Determine the (x, y) coordinate at the center of the cell enclosing the given text.  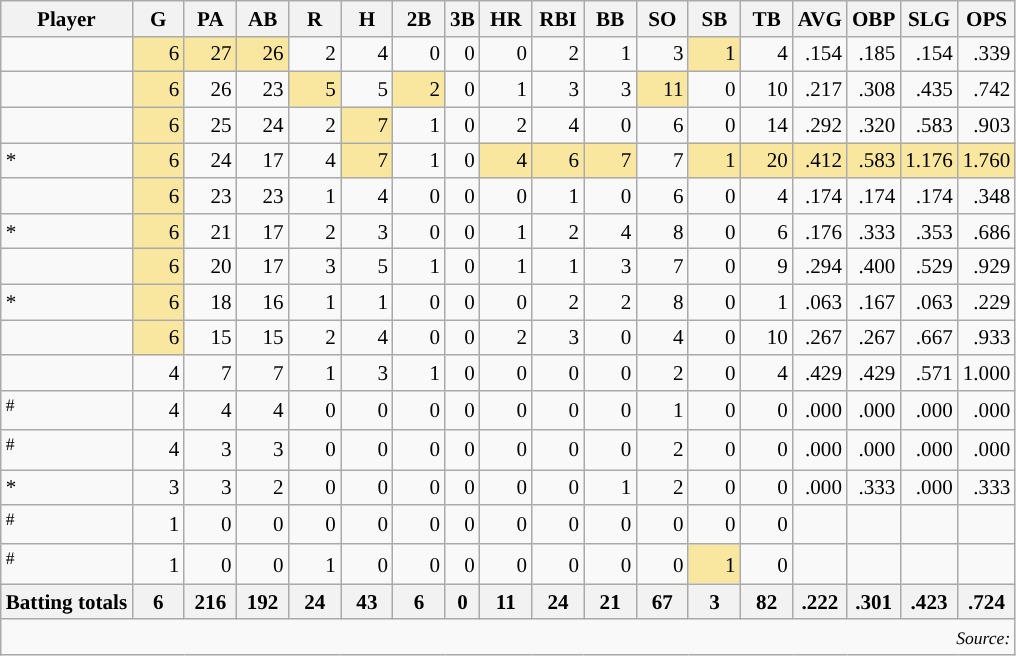
82 (767, 602)
.529 (928, 266)
.185 (874, 54)
SB (714, 18)
AB (262, 18)
1.176 (928, 160)
.222 (820, 602)
.933 (986, 338)
.667 (928, 338)
.435 (928, 90)
.400 (874, 266)
16 (262, 302)
.176 (820, 230)
.294 (820, 266)
.412 (820, 160)
.339 (986, 54)
H (367, 18)
.353 (928, 230)
TB (767, 18)
.167 (874, 302)
Source: (508, 636)
1.760 (986, 160)
216 (210, 602)
RBI (558, 18)
.571 (928, 372)
SLG (928, 18)
PA (210, 18)
R (315, 18)
9 (767, 266)
.320 (874, 124)
43 (367, 602)
1.000 (986, 372)
HR (506, 18)
14 (767, 124)
SO (662, 18)
.686 (986, 230)
BB (610, 18)
Player (66, 18)
.308 (874, 90)
.229 (986, 302)
AVG (820, 18)
G (158, 18)
.742 (986, 90)
2B (419, 18)
.348 (986, 196)
OBP (874, 18)
192 (262, 602)
18 (210, 302)
.929 (986, 266)
.423 (928, 602)
25 (210, 124)
Batting totals (66, 602)
.903 (986, 124)
OPS (986, 18)
67 (662, 602)
.301 (874, 602)
3B (462, 18)
27 (210, 54)
.217 (820, 90)
.292 (820, 124)
.724 (986, 602)
